For the text-containing cell, return its midpoint in [x, y] coordinate format. 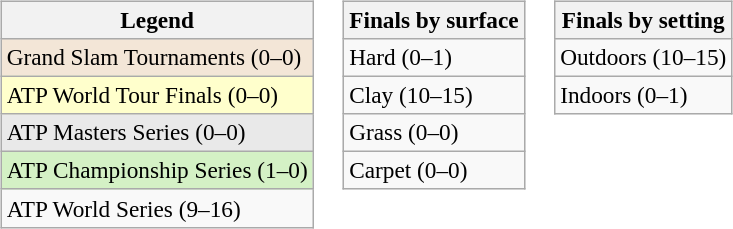
ATP Championship Series (1–0) [157, 171]
Hard (0–1) [434, 57]
ATP Masters Series (0–0) [157, 133]
Finals by surface [434, 20]
ATP World Tour Finals (0–0) [157, 95]
Legend [157, 20]
Carpet (0–0) [434, 171]
Grand Slam Tournaments (0–0) [157, 57]
Finals by setting [644, 20]
Outdoors (10–15) [644, 57]
Clay (10–15) [434, 95]
Grass (0–0) [434, 133]
ATP World Series (9–16) [157, 208]
Indoors (0–1) [644, 95]
